Determine the (X, Y) coordinate at the center of the cell enclosing the given text.  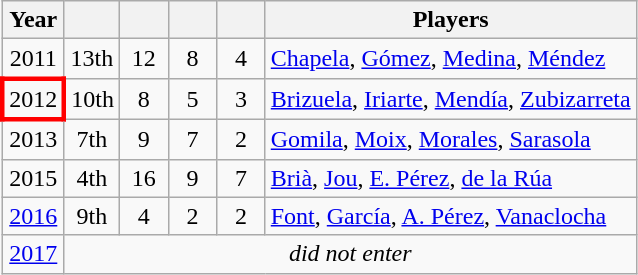
Gomila, Moix, Morales, Sarasola (450, 139)
2017 (33, 254)
2016 (33, 216)
Chapela, Gómez, Medina, Méndez (450, 59)
16 (144, 178)
4th (92, 178)
2013 (33, 139)
5 (192, 98)
12 (144, 59)
13th (92, 59)
Font, García, A. Pérez, Vanaclocha (450, 216)
Year (33, 20)
2015 (33, 178)
3 (242, 98)
2011 (33, 59)
9th (92, 216)
Brià, Jou, E. Pérez, de la Rúa (450, 178)
Brizuela, Iriarte, Mendía, Zubizarreta (450, 98)
10th (92, 98)
did not enter (350, 254)
Players (450, 20)
7th (92, 139)
2012 (33, 98)
